Scan for the cell matching the given text and deliver its (X, Y) coordinate at center. 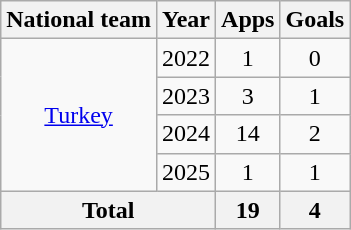
Total (108, 210)
Apps (248, 20)
2022 (186, 58)
Year (186, 20)
0 (315, 58)
19 (248, 210)
2023 (186, 96)
Goals (315, 20)
14 (248, 134)
Turkey (79, 115)
2 (315, 134)
National team (79, 20)
3 (248, 96)
4 (315, 210)
2024 (186, 134)
2025 (186, 172)
